Pinpoint the cell where the given text exists, returning its (x, y) midpoint coordinate. 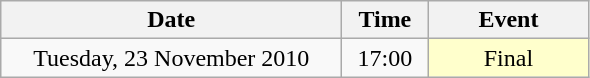
Date (172, 20)
Tuesday, 23 November 2010 (172, 58)
Final (508, 58)
17:00 (385, 58)
Time (385, 20)
Event (508, 20)
